Output the [X, Y] coordinate of the center of the cell containing the given text.  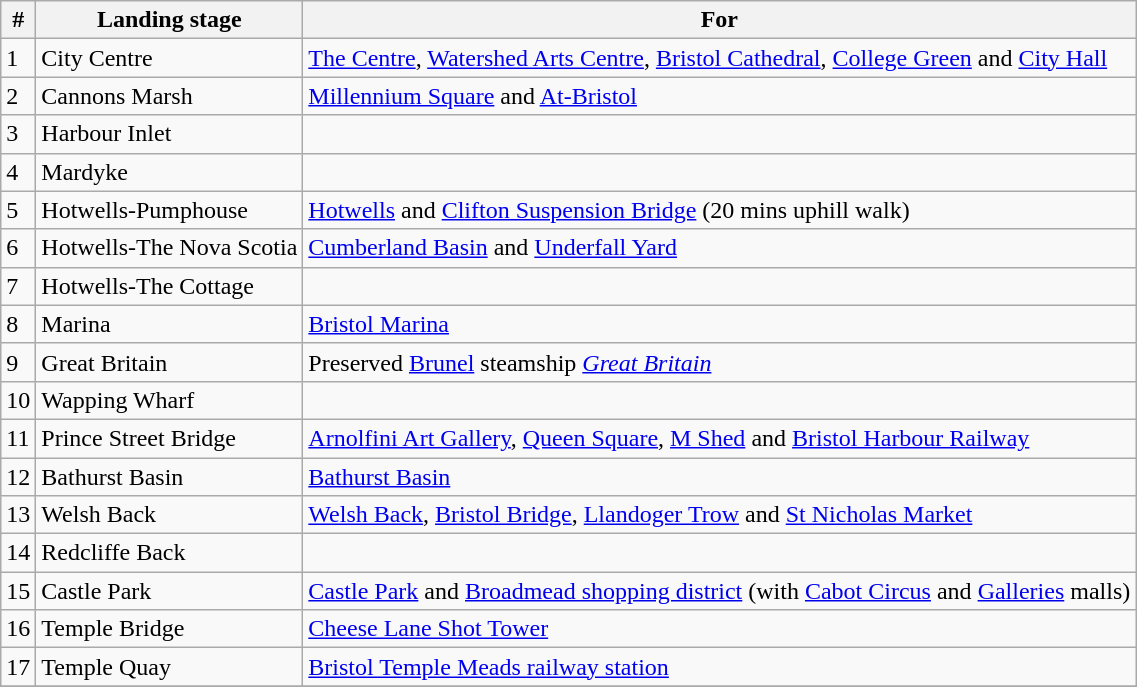
7 [18, 286]
3 [18, 134]
Temple Bridge [170, 629]
Hotwells-The Cottage [170, 286]
Millennium Square and At-Bristol [720, 96]
Preserved Brunel steamship Great Britain [720, 362]
9 [18, 362]
Landing stage [170, 20]
Castle Park [170, 591]
13 [18, 515]
# [18, 20]
17 [18, 667]
1 [18, 58]
Cheese Lane Shot Tower [720, 629]
4 [18, 172]
City Centre [170, 58]
14 [18, 553]
Arnolfini Art Gallery, Queen Square, M Shed and Bristol Harbour Railway [720, 438]
Harbour Inlet [170, 134]
Great Britain [170, 362]
11 [18, 438]
Mardyke [170, 172]
6 [18, 248]
Prince Street Bridge [170, 438]
Hotwells-Pumphouse [170, 210]
Cumberland Basin and Underfall Yard [720, 248]
Welsh Back [170, 515]
2 [18, 96]
15 [18, 591]
Marina [170, 324]
Welsh Back, Bristol Bridge, Llandoger Trow and St Nicholas Market [720, 515]
10 [18, 400]
5 [18, 210]
Castle Park and Broadmead shopping district (with Cabot Circus and Galleries malls) [720, 591]
Redcliffe Back [170, 553]
Temple Quay [170, 667]
The Centre, Watershed Arts Centre, Bristol Cathedral, College Green and City Hall [720, 58]
Hotwells-The Nova Scotia [170, 248]
16 [18, 629]
Wapping Wharf [170, 400]
8 [18, 324]
Bristol Temple Meads railway station [720, 667]
Cannons Marsh [170, 96]
12 [18, 477]
For [720, 20]
Bristol Marina [720, 324]
Hotwells and Clifton Suspension Bridge (20 mins uphill walk) [720, 210]
